Pinpoint the cell where the given text exists, returning its [x, y] midpoint coordinate. 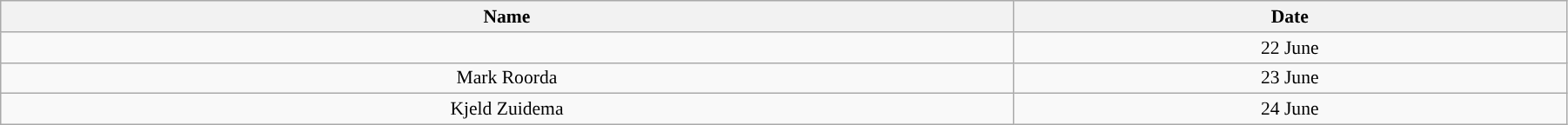
Date [1290, 16]
Kjeld Zuidema [506, 109]
Mark Roorda [506, 78]
22 June [1290, 48]
23 June [1290, 78]
Name [506, 16]
24 June [1290, 109]
